Detect which cell encompasses the target text, then output its [x, y] center coordinate. 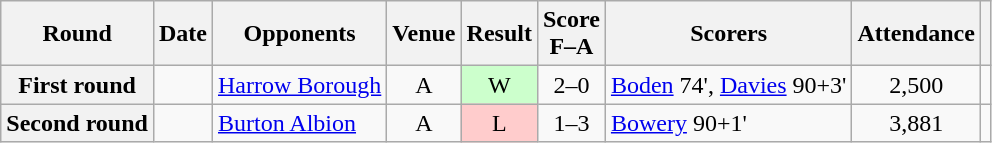
1–3 [571, 123]
Date [182, 34]
Bowery 90+1' [728, 123]
2,500 [916, 85]
L [499, 123]
Scorers [728, 34]
W [499, 85]
Opponents [299, 34]
Venue [424, 34]
Harrow Borough [299, 85]
2–0 [571, 85]
3,881 [916, 123]
Boden 74', Davies 90+3' [728, 85]
ScoreF–A [571, 34]
Second round [78, 123]
Round [78, 34]
First round [78, 85]
Attendance [916, 34]
Burton Albion [299, 123]
Result [499, 34]
